Scan for the cell matching the given text and deliver its [x, y] coordinate at center. 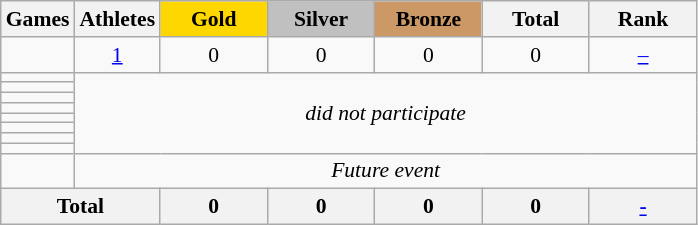
– [642, 55]
1 [117, 55]
- [642, 207]
Bronze [428, 19]
Games [38, 19]
did not participate [385, 112]
Athletes [117, 19]
Silver [320, 19]
Rank [642, 19]
Gold [214, 19]
Future event [385, 171]
